Capture the cell that displays the provided text and extract its (X, Y) central coordinate. 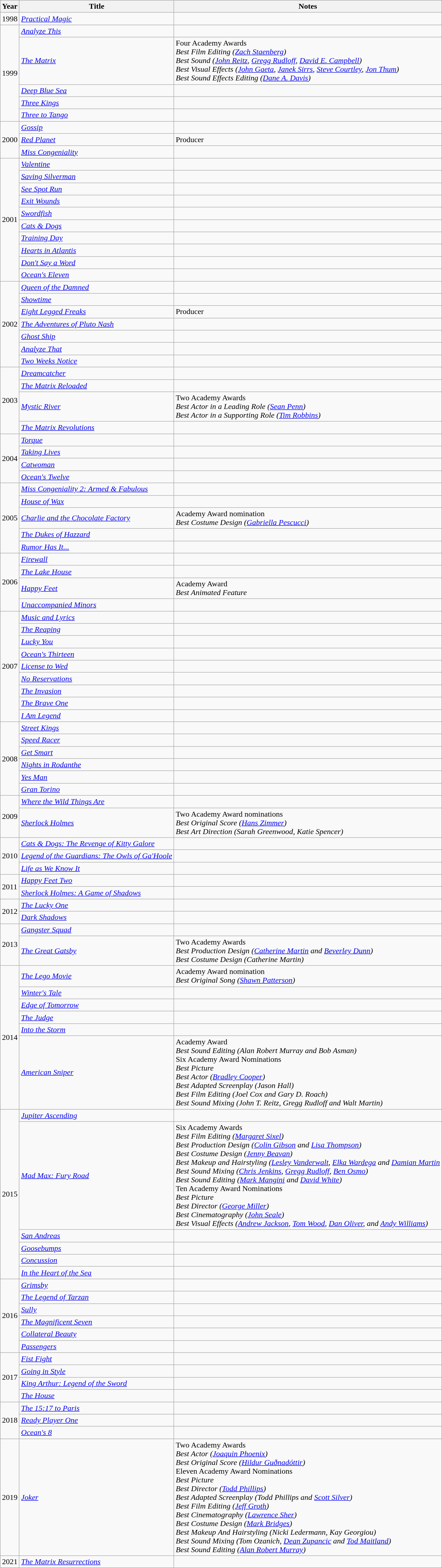
2007 (10, 667)
2002 (10, 324)
Rumor Has It... (97, 547)
Saving Silverman (97, 176)
Ghost Ship (97, 336)
House of Wax (97, 501)
The Brave One (97, 703)
Valentine (97, 164)
Don't Say a Word (97, 263)
The Invasion (97, 691)
Music and Lyrics (97, 617)
Academy Award nomination Best Original Song (Shawn Patterson) (308, 976)
The Matrix Resurrections (97, 1562)
I Am Legend (97, 716)
Ocean's Thirteen (97, 654)
1999 (10, 73)
The Matrix Revolutions (97, 428)
Passengers (97, 1346)
Gangster Squad (97, 930)
2010 (10, 856)
Academy Award Best Animated Feature (308, 588)
2009 (10, 816)
Dreamcatcher (97, 373)
Ready Player One (97, 1420)
Red Planet (97, 140)
The Judge (97, 1017)
Exit Wounds (97, 201)
Eight Legged Freaks (97, 312)
Street Kings (97, 728)
Lucky You (97, 642)
Charlie and the Chocolate Factory (97, 518)
Mad Max: Fury Road (97, 1176)
Concussion (97, 1260)
Two Academy AwardsBest Actor in a Leading Role (Sean Penn)Best Actor in a Supporting Role (Tim Robbins) (308, 407)
2006 (10, 582)
Sherlock Holmes (97, 822)
Into the Storm (97, 1030)
Firewall (97, 559)
Going in Style (97, 1371)
Edge of Tomorrow (97, 1005)
2015 (10, 1194)
Three to Tango (97, 115)
Joker (97, 1497)
The Magnificent Seven (97, 1322)
2012 (10, 911)
2014 (10, 1037)
2018 (10, 1420)
2001 (10, 220)
Life as We Know It (97, 868)
The House (97, 1396)
Title (97, 6)
2017 (10, 1377)
Collateral Beauty (97, 1334)
Hearts in Atlantis (97, 250)
Unaccompanied Minors (97, 605)
Two Academy Award nominationsBest Original Score (Hans Zimmer) Best Art Direction (Sarah Greenwood, Katie Spencer) (308, 822)
Ocean's Eleven (97, 275)
Sherlock Holmes: A Game of Shadows (97, 893)
Deep Blue Sea (97, 90)
Nights in Rodanthe (97, 765)
2011 (10, 887)
Dark Shadows (97, 917)
Catwoman (97, 465)
License to Wed (97, 666)
American Sniper (97, 1072)
Torque (97, 440)
Three Kings (97, 103)
The Adventures of Pluto Nash (97, 324)
Sully (97, 1310)
Gossip (97, 127)
The Great Gatsby (97, 951)
2019 (10, 1497)
The Matrix (97, 61)
The 15:17 to Paris (97, 1408)
2003 (10, 400)
The Lucky One (97, 905)
See Spot Run (97, 189)
The Reaping (97, 630)
2000 (10, 140)
Ocean's Twelve (97, 477)
2013 (10, 945)
Where the Wild Things Are (97, 801)
The Matrix Reloaded (97, 385)
Get Smart (97, 752)
The Legend of Tarzan (97, 1297)
Goosebumps (97, 1248)
Grimsby (97, 1285)
Yes Man (97, 777)
2005 (10, 518)
Analyze This (97, 31)
Two Academy AwardsBest Production Design (Catherine Martin and Beverley Dunn) Best Costume Design (Catherine Martin) (308, 951)
Practical Magic (97, 19)
2008 (10, 758)
Speed Racer (97, 740)
2021 (10, 1562)
Fist Fight (97, 1359)
The Dukes of Hazzard (97, 535)
Happy Feet Two (97, 881)
Gran Torino (97, 789)
Year (10, 6)
Ocean's 8 (97, 1433)
Two Weeks Notice (97, 361)
Training Day (97, 238)
Miss Congeniality (97, 152)
Cats & Dogs: The Revenge of Kitty Galore (97, 844)
Swordfish (97, 214)
The Lego Movie (97, 976)
Notes (308, 6)
2004 (10, 458)
Cats & Dogs (97, 226)
Miss Congeniality 2: Armed & Fabulous (97, 489)
The Lake House (97, 571)
King Arthur: Legend of the Sword (97, 1383)
Academy Award nominationBest Costume Design (Gabriella Pescucci) (308, 518)
Legend of the Guardians: The Owls of Ga'Hoole (97, 856)
Showtime (97, 299)
2016 (10, 1316)
Analyze That (97, 349)
San Andreas (97, 1236)
Jupiter Ascending (97, 1115)
Winter's Tale (97, 993)
In the Heart of the Sea (97, 1273)
1998 (10, 19)
Taking Lives (97, 452)
Happy Feet (97, 588)
Mystic River (97, 407)
Queen of the Damned (97, 287)
No Reservations (97, 679)
